Determine the [x, y] coordinate at the center of the cell enclosing the given text.  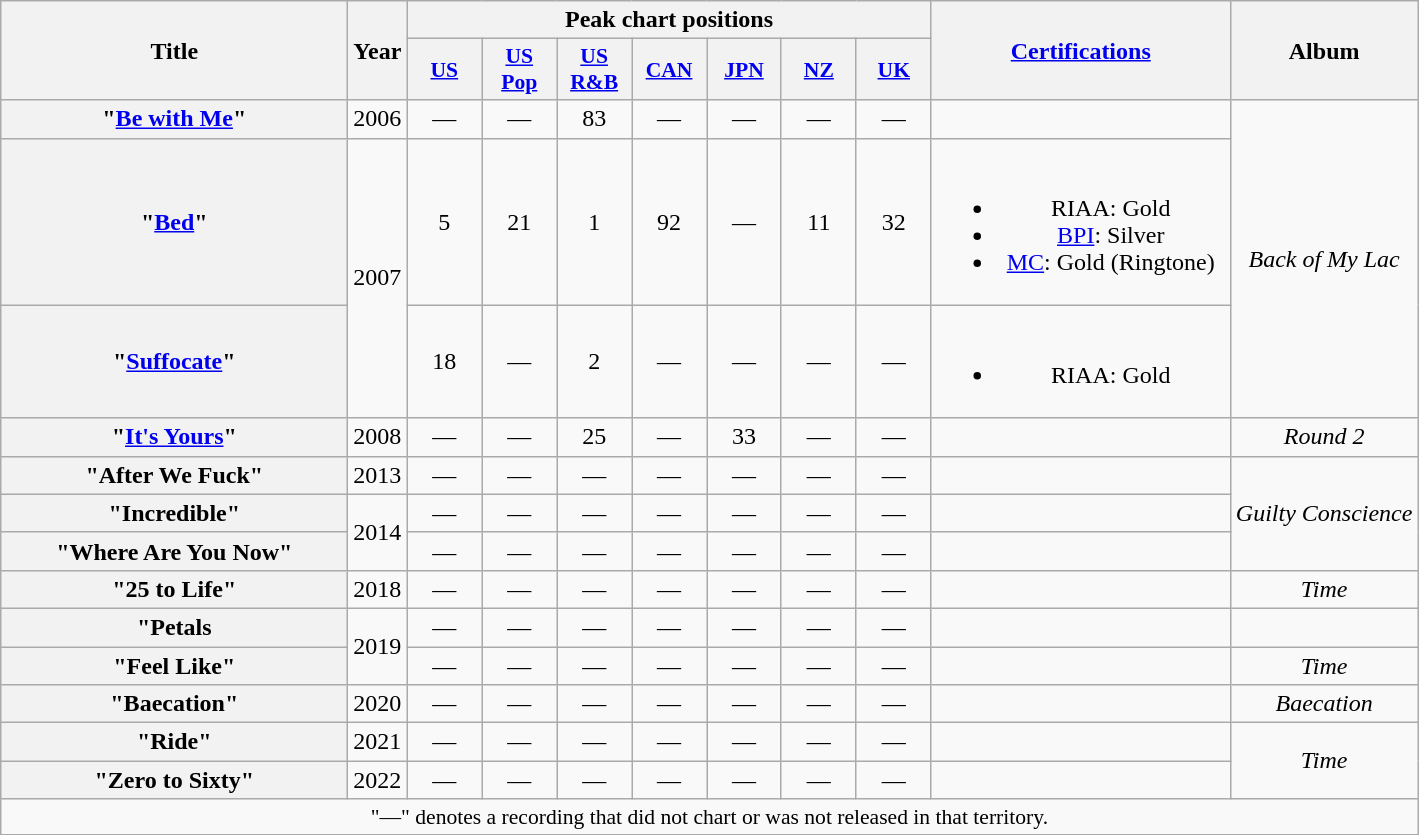
"It's Yours" [174, 437]
"Be with Me" [174, 119]
83 [594, 119]
"Suffocate" [174, 362]
USR&B [594, 70]
2014 [378, 532]
"Incredible" [174, 513]
"After We Fuck" [174, 475]
2022 [378, 780]
21 [520, 222]
Round 2 [1324, 437]
18 [444, 362]
2018 [378, 589]
"Zero to Sixty" [174, 780]
33 [744, 437]
2021 [378, 742]
32 [894, 222]
11 [818, 222]
RIAA: GoldBPI: SilverMC: Gold (Ringtone) [1080, 222]
Back of My Lac [1324, 259]
2007 [378, 278]
Album [1324, 50]
92 [670, 222]
Certifications [1080, 50]
"25 to Life" [174, 589]
2020 [378, 704]
"Feel Like" [174, 665]
"—" denotes a recording that did not chart or was not released in that territory. [710, 817]
2006 [378, 119]
2008 [378, 437]
UK [894, 70]
Guilty Conscience [1324, 513]
US [444, 70]
Title [174, 50]
"Bed" [174, 222]
2013 [378, 475]
Peak chart positions [669, 20]
"Where Are You Now" [174, 551]
Year [378, 50]
NZ [818, 70]
5 [444, 222]
1 [594, 222]
USPop [520, 70]
CAN [670, 70]
JPN [744, 70]
2019 [378, 646]
25 [594, 437]
Baecation [1324, 704]
RIAA: Gold [1080, 362]
2 [594, 362]
"Petals [174, 627]
"Baecation" [174, 704]
"Ride" [174, 742]
